Return [x, y] of the center of cell containing provided text 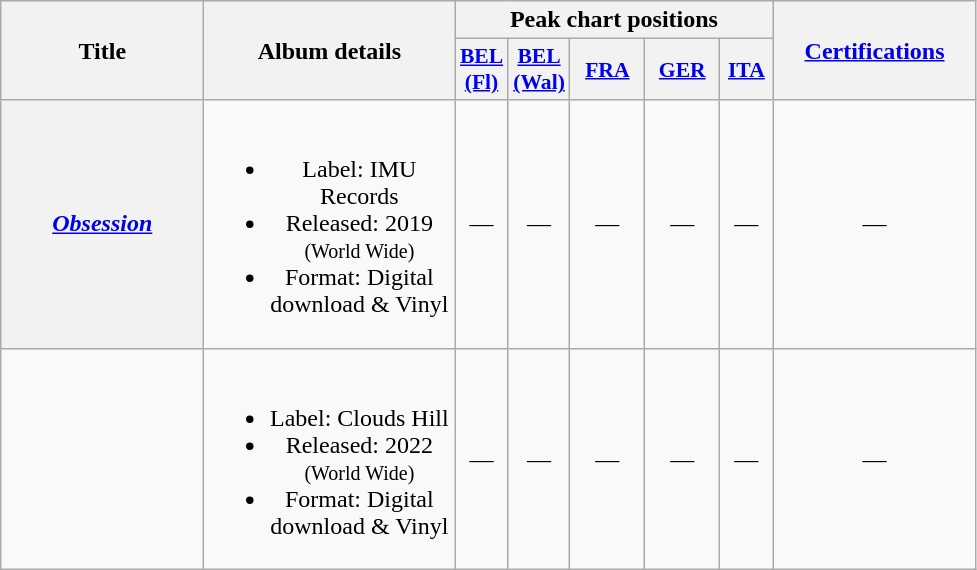
BEL (Fl) [482, 70]
Peak chart positions [614, 20]
GER [682, 70]
FRA [608, 70]
Label: Clouds HillReleased: 2022 (World Wide)Format: Digital download & Vinyl [330, 458]
Obsession [102, 224]
Certifications [874, 50]
ITA [746, 70]
Label: IMU RecordsReleased: 2019 (World Wide)Format: Digital download & Vinyl [330, 224]
Title [102, 50]
BEL (Wal) [539, 70]
Album details [330, 50]
